Capture the cell that displays the provided text and extract its (X, Y) central coordinate. 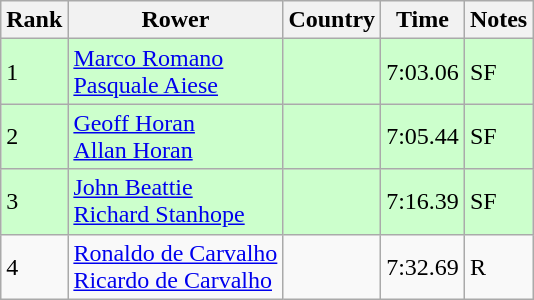
4 (34, 266)
3 (34, 202)
Notes (498, 20)
Geoff HoranAllan Horan (176, 136)
7:16.39 (423, 202)
Time (423, 20)
Rower (176, 20)
2 (34, 136)
Country (332, 20)
Ronaldo de CarvalhoRicardo de Carvalho (176, 266)
7:32.69 (423, 266)
Rank (34, 20)
John BeattieRichard Stanhope (176, 202)
R (498, 266)
Marco RomanoPasquale Aiese (176, 72)
7:03.06 (423, 72)
1 (34, 72)
7:05.44 (423, 136)
